Pinpoint the cell where the given text exists, returning its [X, Y] midpoint coordinate. 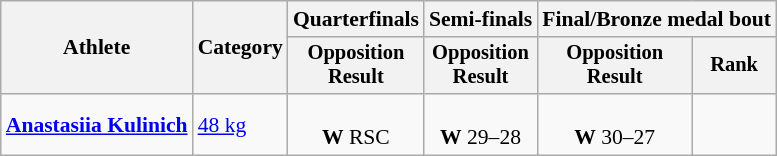
48 kg [240, 124]
W 30–27 [614, 124]
Rank [734, 66]
W RSC [356, 124]
Athlete [97, 48]
Semi-finals [480, 19]
Anastasiia Kulinich [97, 124]
Quarterfinals [356, 19]
W 29–28 [480, 124]
Category [240, 48]
Final/Bronze medal bout [656, 19]
